Identify which cell holds the provided text, then report its (X, Y) central coordinate. 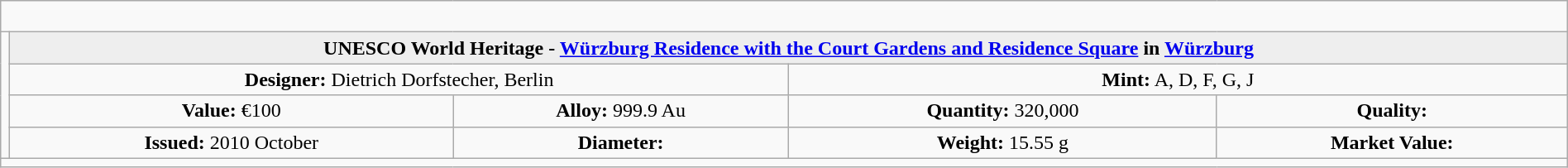
Alloy: 999.9 Au (621, 111)
Value: €100 (232, 111)
Mint: A, D, F, G, J (1178, 79)
Weight: 15.55 g (1003, 142)
Issued: 2010 October (232, 142)
Quality: (1392, 111)
Designer: Dietrich Dorfstecher, Berlin (399, 79)
Diameter: (621, 142)
Quantity: 320,000 (1003, 111)
UNESCO World Heritage - Würzburg Residence with the Court Gardens and Residence Square in Würzburg (789, 48)
Market Value: (1392, 142)
